Find where the given text appears and provide that cell's center as (x, y) coordinate. 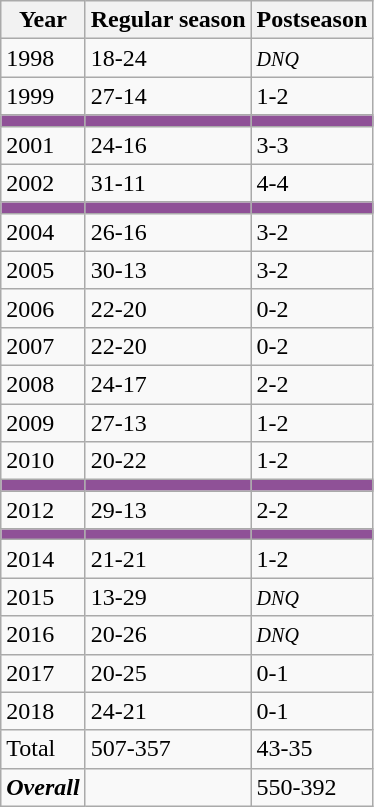
24-16 (168, 145)
2017 (43, 673)
13-29 (168, 597)
24-21 (168, 711)
2007 (43, 346)
2006 (43, 308)
30-13 (168, 270)
2010 (43, 461)
Year (43, 20)
27-13 (168, 423)
1998 (43, 58)
20-25 (168, 673)
26-16 (168, 232)
2001 (43, 145)
2012 (43, 510)
1999 (43, 96)
Overall (43, 787)
2014 (43, 559)
550-392 (312, 787)
27-14 (168, 96)
Postseason (312, 20)
2018 (43, 711)
2004 (43, 232)
43-35 (312, 749)
29-13 (168, 510)
507-357 (168, 749)
2008 (43, 384)
20-26 (168, 635)
2009 (43, 423)
2015 (43, 597)
Total (43, 749)
2005 (43, 270)
21-21 (168, 559)
2016 (43, 635)
3-3 (312, 145)
2002 (43, 183)
31-11 (168, 183)
18-24 (168, 58)
20-22 (168, 461)
4-4 (312, 183)
24-17 (168, 384)
Regular season (168, 20)
